Identify which cell holds the provided text, then report its [x, y] central coordinate. 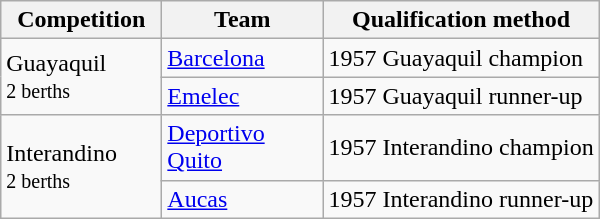
Competition [82, 20]
Aucas [242, 199]
Barcelona [242, 58]
Team [242, 20]
Emelec [242, 96]
Guayaquil2 berths [82, 77]
1957 Interandino champion [461, 148]
Deportivo Quito [242, 148]
1957 Interandino runner-up [461, 199]
Qualification method [461, 20]
Interandino2 berths [82, 166]
1957 Guayaquil runner-up [461, 96]
1957 Guayaquil champion [461, 58]
